Output the [X, Y] coordinate of the center of the cell containing the given text.  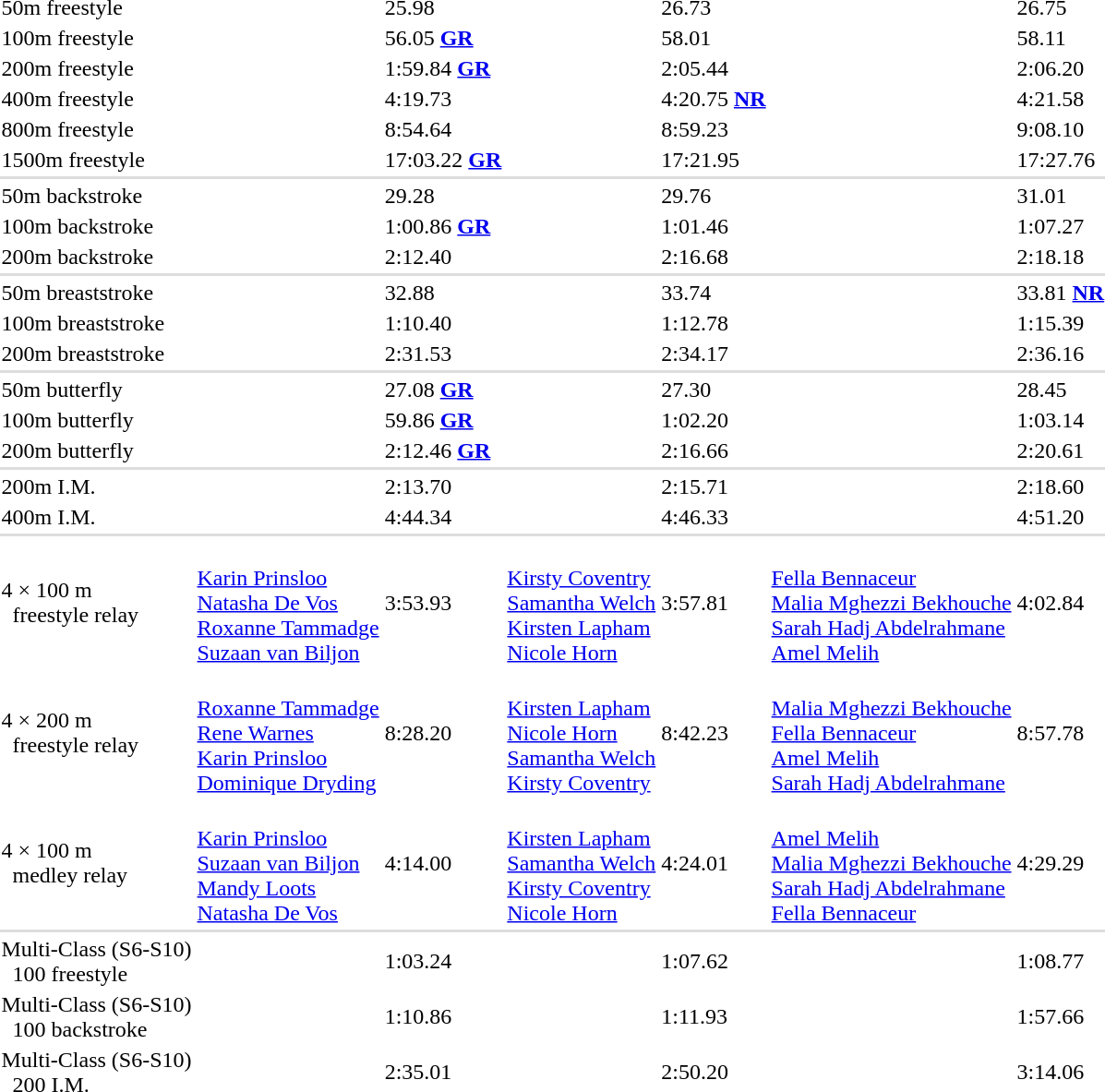
17:03.22 GR [443, 160]
3:57.81 [714, 603]
2:12.46 GR [443, 450]
200m freestyle [96, 68]
8:54.64 [443, 129]
4:24.01 [714, 863]
2:05.44 [714, 68]
2:13.70 [443, 486]
59.86 GR [443, 420]
27.30 [714, 390]
800m freestyle [96, 129]
4 × 100 m freestyle relay [96, 603]
200m I.M. [96, 486]
4:46.33 [714, 517]
Roxanne TammadgeRene Warnes Karin PrinslooDominique Dryding [288, 733]
2:12.40 [443, 257]
8:28.20 [443, 733]
32.88 [443, 293]
50m breaststroke [96, 293]
Malia Mghezzi BekhoucheFella Bennaceur Amel MelihSarah Hadj Abdelrahmane [892, 733]
4:20.75 NR [714, 99]
1:03.24 [443, 962]
4:14.00 [443, 863]
2:16.68 [714, 257]
200m backstroke [96, 257]
Multi-Class (S6-S10) 100 freestyle [96, 962]
27.08 GR [443, 390]
Multi-Class (S6-S10) 100 backstroke [96, 1017]
2:34.17 [714, 354]
Karin PrinslooSuzaan van Biljon Mandy LootsNatasha De Vos [288, 863]
Kirsty CoventrySamantha Welch Kirsten LaphamNicole Horn [582, 603]
100m breaststroke [96, 323]
Amel MelihMalia Mghezzi Bekhouche Sarah Hadj AbdelrahmaneFella Bennaceur [892, 863]
1:00.86 GR [443, 226]
4:44.34 [443, 517]
200m butterfly [96, 450]
33.74 [714, 293]
400m I.M. [96, 517]
17:21.95 [714, 160]
1:10.40 [443, 323]
1:12.78 [714, 323]
29.28 [443, 196]
50m backstroke [96, 196]
Karin PrinslooNatasha De Vos Roxanne TammadgeSuzaan van Biljon [288, 603]
1:02.20 [714, 420]
100m butterfly [96, 420]
58.01 [714, 38]
50m butterfly [96, 390]
3:53.93 [443, 603]
100m freestyle [96, 38]
1:07.62 [714, 962]
8:42.23 [714, 733]
4 × 100 m medley relay [96, 863]
4:19.73 [443, 99]
1:01.46 [714, 226]
2:16.66 [714, 450]
Fella BennaceurMalia Mghezzi Bekhouche Sarah Hadj AbdelrahmaneAmel Melih [892, 603]
400m freestyle [96, 99]
100m backstroke [96, 226]
8:59.23 [714, 129]
56.05 GR [443, 38]
2:31.53 [443, 354]
1:59.84 GR [443, 68]
1:11.93 [714, 1017]
Kirsten LaphamSamantha Welch Kirsty CoventryNicole Horn [582, 863]
Kirsten LaphamNicole Horn Samantha WelchKirsty Coventry [582, 733]
4 × 200 m freestyle relay [96, 733]
2:15.71 [714, 486]
1:10.86 [443, 1017]
1500m freestyle [96, 160]
29.76 [714, 196]
200m breaststroke [96, 354]
